Pinpoint the cell where the given text exists, returning its [x, y] midpoint coordinate. 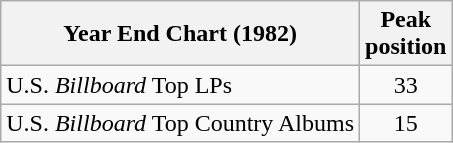
33 [406, 85]
U.S. Billboard Top LPs [180, 85]
15 [406, 123]
U.S. Billboard Top Country Albums [180, 123]
Year End Chart (1982) [180, 34]
Peakposition [406, 34]
